Return [X, Y] of the center of cell containing provided text 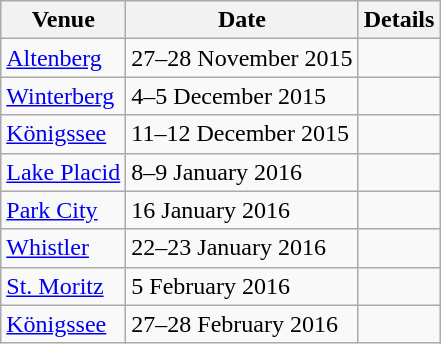
22–23 January 2016 [242, 248]
Whistler [64, 248]
Venue [64, 20]
11–12 December 2015 [242, 134]
16 January 2016 [242, 210]
St. Moritz [64, 286]
Details [399, 20]
4–5 December 2015 [242, 96]
8–9 January 2016 [242, 172]
Winterberg [64, 96]
Date [242, 20]
27–28 November 2015 [242, 58]
Park City [64, 210]
5 February 2016 [242, 286]
Altenberg [64, 58]
27–28 February 2016 [242, 324]
Lake Placid [64, 172]
